Return [x, y] of the center of cell containing provided text 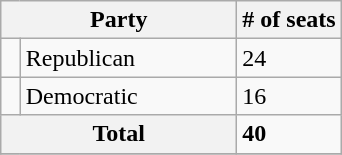
Democratic [128, 96]
Party [119, 20]
40 [289, 134]
16 [289, 96]
# of seats [289, 20]
24 [289, 58]
Total [119, 134]
Republican [128, 58]
